Pinpoint the cell where the given text exists, returning its (x, y) midpoint coordinate. 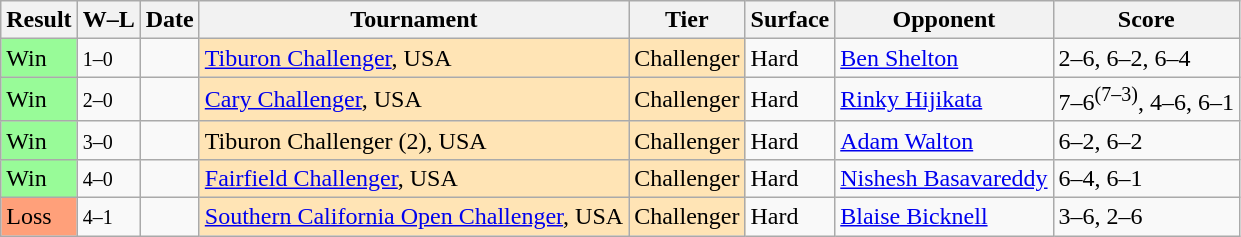
Adam Walton (944, 140)
3–6, 2–6 (1146, 217)
Score (1146, 20)
Date (170, 20)
Nishesh Basavareddy (944, 178)
Tiburon Challenger (2), USA (414, 140)
Tiburon Challenger, USA (414, 58)
Fairfield Challenger, USA (414, 178)
W–L (108, 20)
4–1 (108, 217)
Tier (687, 20)
7–6(7–3), 4–6, 6–1 (1146, 100)
6–2, 6–2 (1146, 140)
Blaise Bicknell (944, 217)
3–0 (108, 140)
Southern California Open Challenger, USA (414, 217)
Result (39, 20)
Rinky Hijikata (944, 100)
Opponent (944, 20)
Tournament (414, 20)
2–0 (108, 100)
Loss (39, 217)
Ben Shelton (944, 58)
Surface (790, 20)
Cary Challenger, USA (414, 100)
4–0 (108, 178)
6–4, 6–1 (1146, 178)
1–0 (108, 58)
2–6, 6–2, 6–4 (1146, 58)
